Detect which cell encompasses the target text, then output its (x, y) center coordinate. 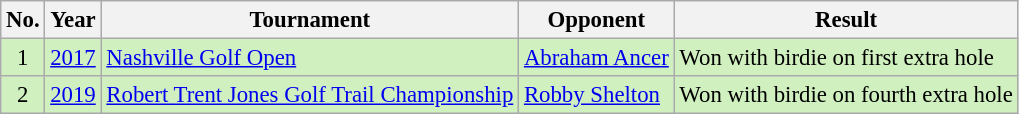
Year (73, 20)
Robert Trent Jones Golf Trail Championship (310, 95)
2017 (73, 58)
Nashville Golf Open (310, 58)
No. (23, 20)
1 (23, 58)
2019 (73, 95)
Abraham Ancer (596, 58)
Result (846, 20)
Won with birdie on fourth extra hole (846, 95)
Tournament (310, 20)
Opponent (596, 20)
2 (23, 95)
Robby Shelton (596, 95)
Won with birdie on first extra hole (846, 58)
